Provide the (X, Y) coordinate of the cell's center where the given text is located.  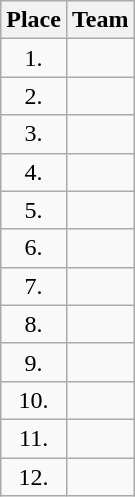
11. (34, 438)
8. (34, 324)
6. (34, 248)
2. (34, 96)
1. (34, 58)
Team (100, 20)
3. (34, 134)
5. (34, 210)
9. (34, 362)
4. (34, 172)
Place (34, 20)
10. (34, 400)
12. (34, 477)
7. (34, 286)
